Extract the [x, y] coordinate from the center of the cell holding the provided text.  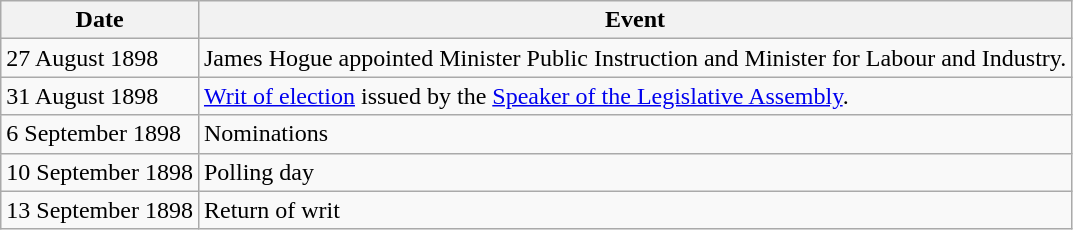
Nominations [634, 134]
Event [634, 20]
31 August 1898 [100, 96]
Writ of election issued by the Speaker of the Legislative Assembly. [634, 96]
Polling day [634, 172]
27 August 1898 [100, 58]
6 September 1898 [100, 134]
Date [100, 20]
James Hogue appointed Minister Public Instruction and Minister for Labour and Industry. [634, 58]
10 September 1898 [100, 172]
13 September 1898 [100, 210]
Return of writ [634, 210]
